Return the (x, y) coordinate for the center point of the cell that contains the specified text.  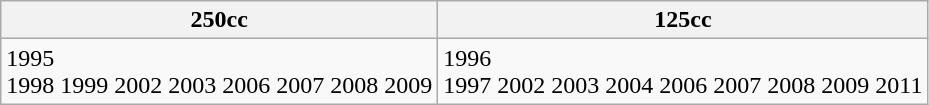
19951998 1999 2002 2003 2006 2007 2008 2009 (220, 72)
125cc (683, 20)
250cc (220, 20)
19961997 2002 2003 2004 2006 2007 2008 2009 2011 (683, 72)
